Extract the (X, Y) coordinate from the center of the cell holding the provided text.  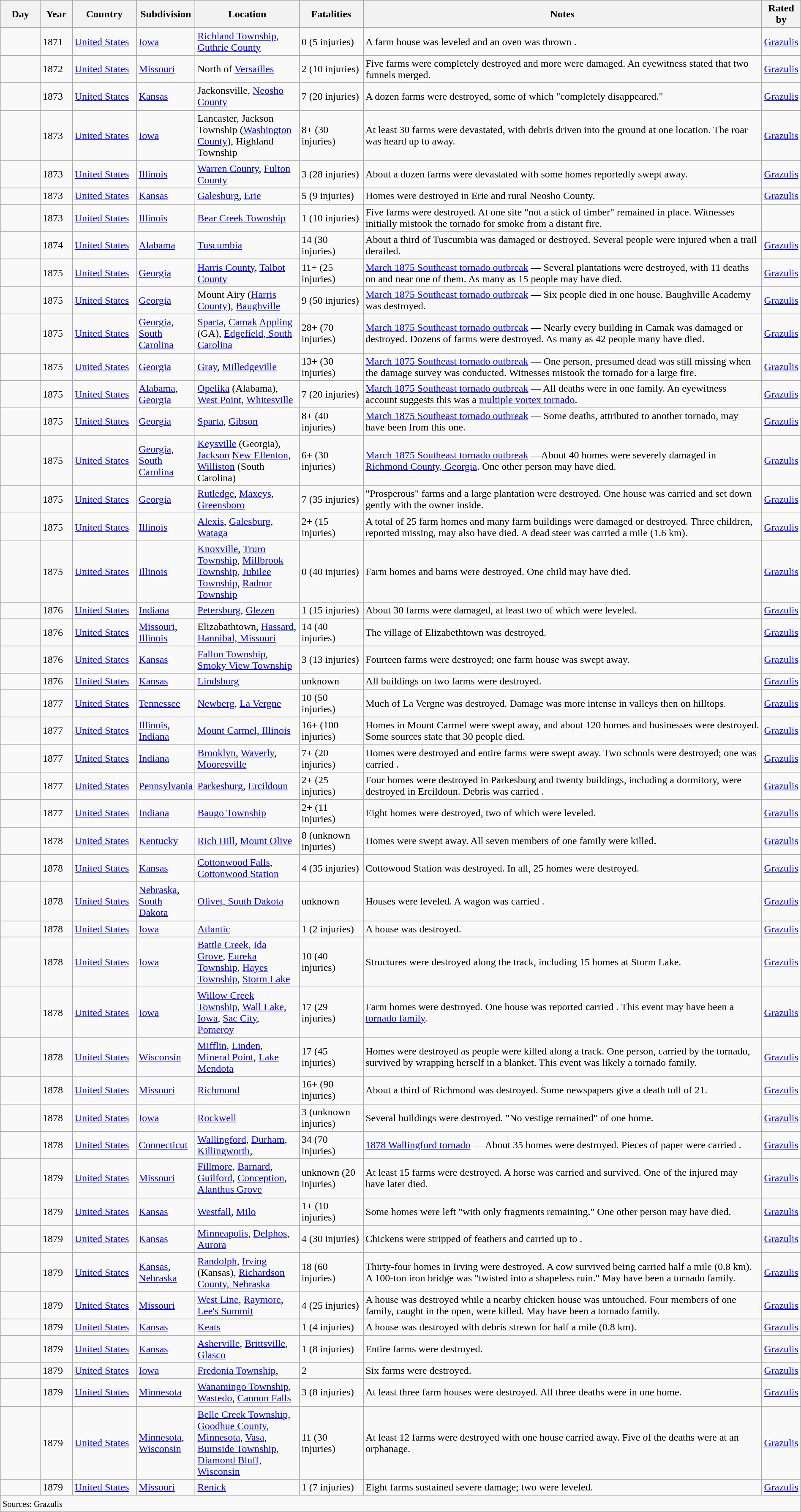
Randolph, Irving (Kansas), Richardson County, Nebraska (247, 1272)
1 (10 injuries) (331, 218)
West Line, Raymore, Lee's Summit (247, 1305)
A house was destroyed with debris strewn for half a mile (0.8 km). (563, 1327)
Missouri, Illinois (166, 632)
Wisconsin (166, 1057)
18 (60 injuries) (331, 1272)
March 1875 Southeast tornado outbreak —About 40 homes were severely damaged in Richmond County, Georgia. One other person may have died. (563, 460)
March 1875 Southeast tornado outbreak — Some deaths, attributed to another tornado, may have been from this one. (563, 422)
Jackonsville, Neosho County (247, 96)
Country (104, 14)
0 (5 injuries) (331, 41)
Atlantic (247, 929)
Subdivision (166, 14)
Year (56, 14)
6+ (30 injuries) (331, 460)
3 (13 injuries) (331, 660)
Richmond (247, 1090)
Willow Creek Township, Wall Lake, Iowa, Sac City, Pomeroy (247, 1012)
Westfall, Milo (247, 1212)
Wanamingo Township, Wastedo, Cannon Falls (247, 1392)
Five farms were completely destroyed and more were damaged. An eyewitness stated that two funnels merged. (563, 69)
14 (40 injuries) (331, 632)
1871 (56, 41)
Lancaster, Jackson Township (Washington County), Highland Township (247, 135)
Day (20, 14)
Newberg, La Vergne (247, 703)
"Prosperous" farms and a large plantation were destroyed. One house was carried and set down gently with the owner inside. (563, 499)
Homes were destroyed and entire farms were swept away. Two schools were destroyed; one was carried . (563, 758)
Fillmore, Barnard, Guilford, Conception, Alanthus Grove (247, 1178)
0 (40 injuries) (331, 572)
Bear Creek Township (247, 218)
Richland Township, Guthrie County (247, 41)
At least 12 farms were destroyed with one house carried away. Five of the deaths were at an orphanage. (563, 1443)
Structures were destroyed along the track, including 15 homes at Storm Lake. (563, 962)
The village of Elizabethtown was destroyed. (563, 632)
17 (29 injuries) (331, 1012)
North of Versailles (247, 69)
Homes were destroyed in Erie and rural Neosho County. (563, 196)
Lindsborg (247, 681)
Sparta, Camak Appling (GA), Edgefield, South Carolina (247, 333)
Keats (247, 1327)
About a third of Tuscumbia was damaged or destroyed. Several people were injured when a trail derailed. (563, 245)
March 1875 Southeast tornado outbreak — Six people died in one house. Baughville Academy was destroyed. (563, 300)
Several buildings were destroyed. "No vestige remained" of one home. (563, 1118)
Elizabathtown, Hassard, Hannibal, Missouri (247, 632)
Alexis, Galesburg, Wataga (247, 527)
1+ (10 injuries) (331, 1212)
16+ (100 injuries) (331, 731)
1878 Wallingford tornado — About 35 homes were destroyed. Pieces of paper were carried . (563, 1145)
Baugo Township (247, 813)
1 (8 injuries) (331, 1349)
1 (15 injuries) (331, 610)
A farm house was leveled and an oven was thrown . (563, 41)
8+ (30 injuries) (331, 135)
Mifflin, Linden, Mineral Point, Lake Mendota (247, 1057)
Wallingford, Durham, Killingworth, (247, 1145)
4 (30 injuries) (331, 1239)
March 1875 Southeast tornado outbreak — All deaths were in one family. An eyewitness account suggests this was a multiple vortex tornado. (563, 395)
Eight homes were destroyed, two of which were leveled. (563, 813)
9 (50 injuries) (331, 300)
Chickens were stripped of feathers and carried up to . (563, 1239)
Galesburg, Erie (247, 196)
1874 (56, 245)
13+ (30 injuries) (331, 367)
Battle Creek, Ida Grove, Eureka Township, Hayes Township, Storm Lake (247, 962)
Rich Hill, Mount Olive (247, 841)
Parkesburg, Ercildoun (247, 786)
4 (35 injuries) (331, 869)
11+ (25 injuries) (331, 273)
10 (50 injuries) (331, 703)
Fourteen farms were destroyed; one farm house was swept away. (563, 660)
Kentucky (166, 841)
Minnesota (166, 1392)
Minnesota, Wisconsin (166, 1443)
3 (28 injuries) (331, 174)
Harris County, Talbot County (247, 273)
At least 15 farms were destroyed. A horse was carried and survived. One of the injured may have later died. (563, 1178)
At least 30 farms were devastated, with debris driven into the ground at one location. The roar was heard up to away. (563, 135)
At least three farm houses were destroyed. All three deaths were in one home. (563, 1392)
14 (30 injuries) (331, 245)
Mount Carmel, Illinois (247, 731)
Minneapolis, Delphos, Aurora (247, 1239)
Opelika (Alabama), West Point, Whitesville (247, 395)
8 (unknown injuries) (331, 841)
About 30 farms were damaged, at least two of which were leveled. (563, 610)
3 (8 injuries) (331, 1392)
Cottowood Station was destroyed. In all, 25 homes were destroyed. (563, 869)
Houses were leveled. A wagon was carried . (563, 902)
2+ (25 injuries) (331, 786)
Much of La Vergne was destroyed. Damage was more intense in valleys then on hilltops. (563, 703)
34 (70 injuries) (331, 1145)
Petersburg, Glezen (247, 610)
Fredonia Township, (247, 1371)
Kansas, Nebraska (166, 1272)
Four homes were destroyed in Parkesburg and twenty buildings, including a dormitory, were destroyed in Ercildoun. Debris was carried . (563, 786)
11 (30 injuries) (331, 1443)
Notes (563, 14)
Tuscumbia (247, 245)
Eight farms sustained severe damage; two were leveled. (563, 1487)
A dozen farms were destroyed, some of which "completely disappeared." (563, 96)
Entire farms were destroyed. (563, 1349)
Brooklyn, Waverly, Mooresville (247, 758)
3 (unknown injuries) (331, 1118)
Pennsylvania (166, 786)
Farm homes were destroyed. One house was reported carried . This event may have been a tornado family. (563, 1012)
2+ (11 injuries) (331, 813)
4 (25 injuries) (331, 1305)
5 (9 injuries) (331, 196)
Farm homes and barns were destroyed. One child may have died. (563, 572)
Olivet, South Dakota (247, 902)
16+ (90 injuries) (331, 1090)
Renick (247, 1487)
1 (7 injuries) (331, 1487)
Belle Creek Township, Goodhue County, Minnesota, Vasa, Burnside Township, Diamond Bluff, Wisconsin (247, 1443)
2 (10 injuries) (331, 69)
Asherville, Brittsville, Glasco (247, 1349)
2 (331, 1371)
Nebraska, South Dakota (166, 902)
2+ (15 injuries) (331, 527)
Homes in Mount Carmel were swept away, and about 120 homes and businesses were destroyed. Some sources state that 30 people died. (563, 731)
Alabama (166, 245)
All buildings on two farms were destroyed. (563, 681)
10 (40 injuries) (331, 962)
28+ (70 injuries) (331, 333)
Some homes were left "with only fragments remaining." One other person may have died. (563, 1212)
Illinois, Indiana (166, 731)
7 (35 injuries) (331, 499)
7+ (20 injuries) (331, 758)
Keysville (Georgia), Jackson New Ellenton, Williston (South Carolina) (247, 460)
Rockwell (247, 1118)
Alabama, Georgia (166, 395)
1 (4 injuries) (331, 1327)
unknown (20 injuries) (331, 1178)
Fallon Township, Smoky View Township (247, 660)
Cottonwood Falls, Cottonwood Station (247, 869)
17 (45 injuries) (331, 1057)
Sparta, Gibson (247, 422)
Sources: Grazulis (400, 1504)
1872 (56, 69)
Connecticut (166, 1145)
Six farms were destroyed. (563, 1371)
8+ (40 injuries) (331, 422)
Homes were swept away. All seven members of one family were killed. (563, 841)
Tennessee (166, 703)
Location (247, 14)
Warren County, Fulton County (247, 174)
About a dozen farms were devastated with some homes reportedly swept away. (563, 174)
Fatalities (331, 14)
Rutledge, Maxeys, Greensboro (247, 499)
1 (2 injuries) (331, 929)
Rated by (781, 14)
About a third of Richmond was destroyed. Some newspapers give a death toll of 21. (563, 1090)
Mount Airy (Harris County), Baughville (247, 300)
Knoxville, Truro Township, Millbrook Township, Jubilee Township, Radnor Township (247, 572)
Gray, Milledgeville (247, 367)
A house was destroyed. (563, 929)
